Determine the [x, y] coordinate at the center of the cell enclosing the given text.  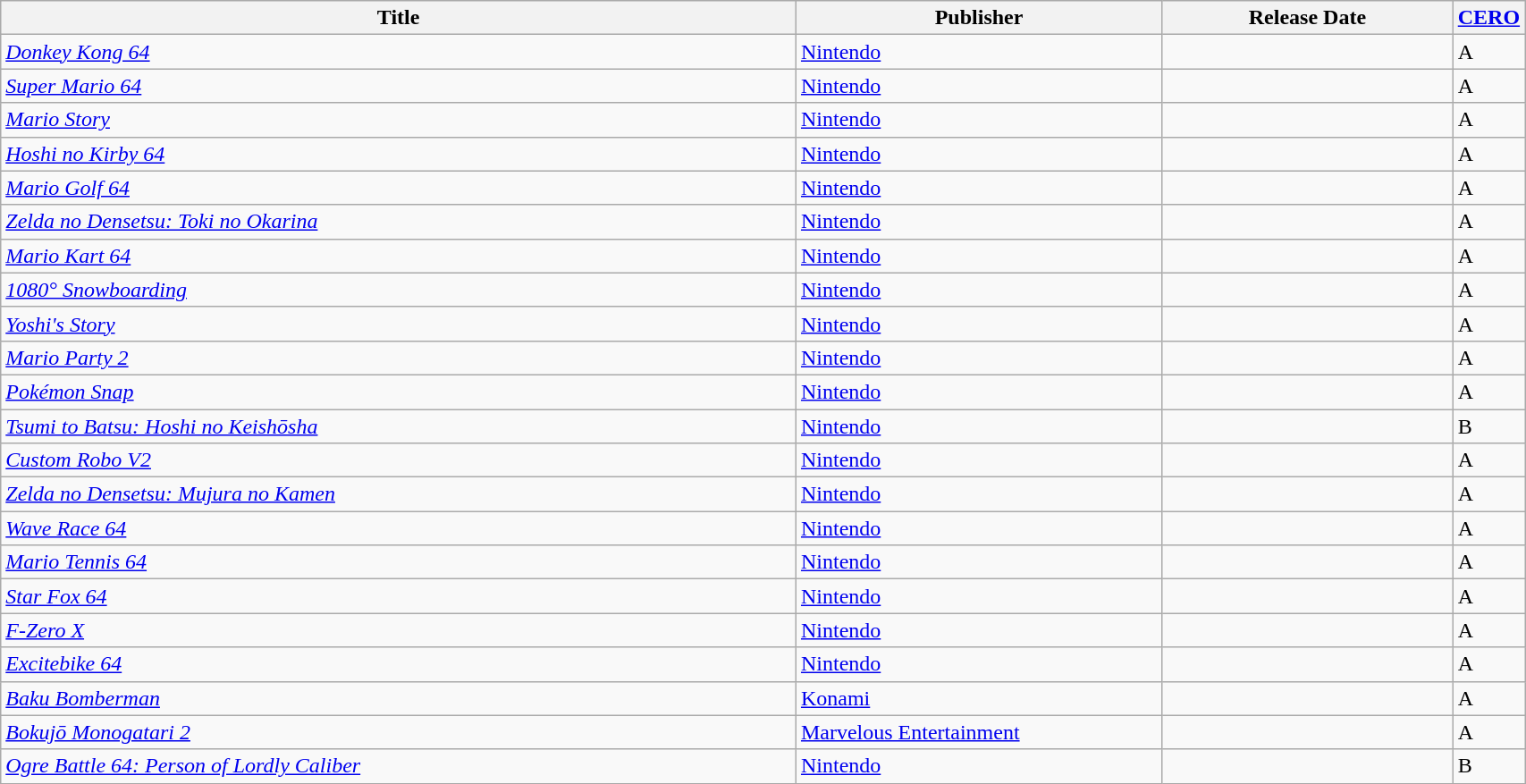
Zelda no Densetsu: Mujura no Kamen [399, 494]
Wave Race 64 [399, 528]
Publisher [978, 18]
Hoshi no Kirby 64 [399, 154]
Mario Tennis 64 [399, 562]
Title [399, 18]
Mario Party 2 [399, 358]
F-Zero X [399, 630]
Pokémon Snap [399, 392]
Excitebike 64 [399, 664]
Baku Bomberman [399, 698]
Bokujō Monogatari 2 [399, 732]
Release Date [1308, 18]
CERO [1488, 18]
Custom Robo V2 [399, 460]
Zelda no Densetsu: Toki no Okarina [399, 222]
Mario Kart 64 [399, 256]
Mario Golf 64 [399, 188]
Star Fox 64 [399, 596]
Super Mario 64 [399, 86]
Yoshi's Story [399, 324]
Ogre Battle 64: Person of Lordly Caliber [399, 766]
Konami [978, 698]
Donkey Kong 64 [399, 52]
Mario Story [399, 120]
Tsumi to Batsu: Hoshi no Keishōsha [399, 426]
1080° Snowboarding [399, 290]
Marvelous Entertainment [978, 732]
